Pinpoint the cell where the given text exists, returning its (x, y) midpoint coordinate. 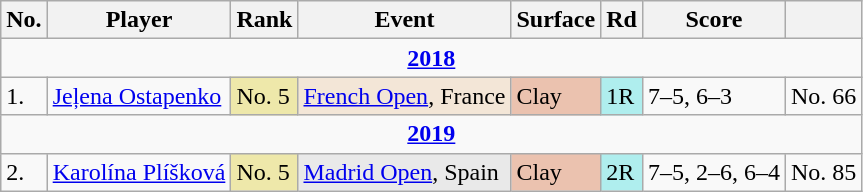
Rank (264, 20)
Rd (622, 20)
Score (714, 20)
7–5, 6–3 (714, 96)
2018 (432, 58)
Madrid Open, Spain (404, 172)
Player (139, 20)
Jeļena Ostapenko (139, 96)
No. 66 (823, 96)
No. (24, 20)
2. (24, 172)
Event (404, 20)
7–5, 2–6, 6–4 (714, 172)
1R (622, 96)
French Open, France (404, 96)
Surface (556, 20)
1. (24, 96)
2019 (432, 134)
No. 85 (823, 172)
2R (622, 172)
Karolína Plíšková (139, 172)
